Capture the cell that displays the provided text and extract its (x, y) central coordinate. 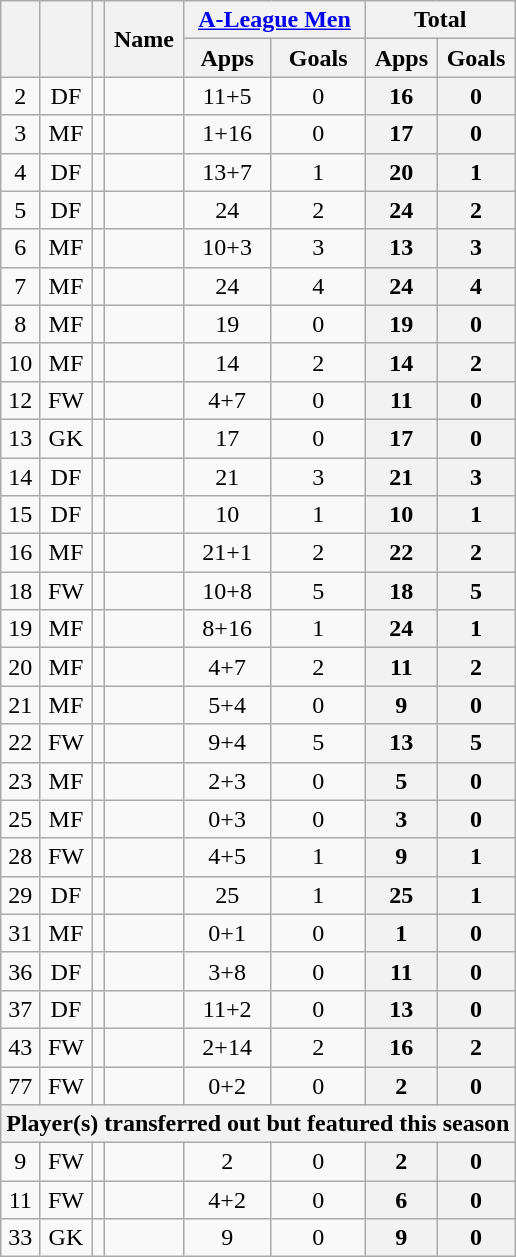
37 (20, 1009)
43 (20, 1047)
36 (20, 971)
4+2 (226, 1200)
Total (440, 20)
21+1 (226, 553)
7 (20, 286)
31 (20, 933)
28 (20, 857)
15 (20, 515)
Player(s) transferred out but featured this season (258, 1124)
11+2 (226, 1009)
Name (144, 39)
4+5 (226, 857)
23 (20, 781)
11+5 (226, 96)
2+3 (226, 781)
77 (20, 1085)
9+4 (226, 743)
10+8 (226, 591)
10+3 (226, 248)
0+2 (226, 1085)
2+14 (226, 1047)
13+7 (226, 172)
0+3 (226, 819)
8+16 (226, 629)
29 (20, 895)
8 (20, 324)
0+1 (226, 933)
A-League Men (274, 20)
3+8 (226, 971)
33 (20, 1238)
12 (20, 400)
1+16 (226, 134)
5+4 (226, 705)
